Determine the (X, Y) coordinate at the center of the cell enclosing the given text.  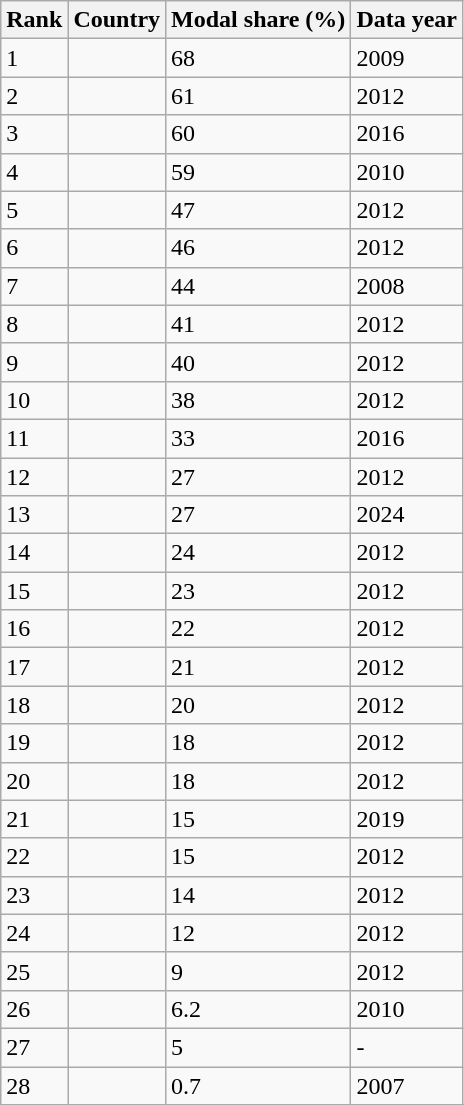
2007 (407, 1085)
68 (258, 58)
7 (34, 286)
Modal share (%) (258, 20)
4 (34, 172)
17 (34, 667)
1 (34, 58)
44 (258, 286)
28 (34, 1085)
60 (258, 134)
Data year (407, 20)
10 (34, 400)
16 (34, 629)
3 (34, 134)
26 (34, 1009)
33 (258, 438)
41 (258, 324)
2019 (407, 819)
6 (34, 248)
6.2 (258, 1009)
46 (258, 248)
59 (258, 172)
Rank (34, 20)
47 (258, 210)
13 (34, 515)
2009 (407, 58)
0.7 (258, 1085)
- (407, 1047)
25 (34, 971)
38 (258, 400)
Country (117, 20)
40 (258, 362)
11 (34, 438)
8 (34, 324)
2 (34, 96)
19 (34, 743)
2008 (407, 286)
2024 (407, 515)
61 (258, 96)
